For the text-containing cell, return its midpoint in (x, y) coordinate format. 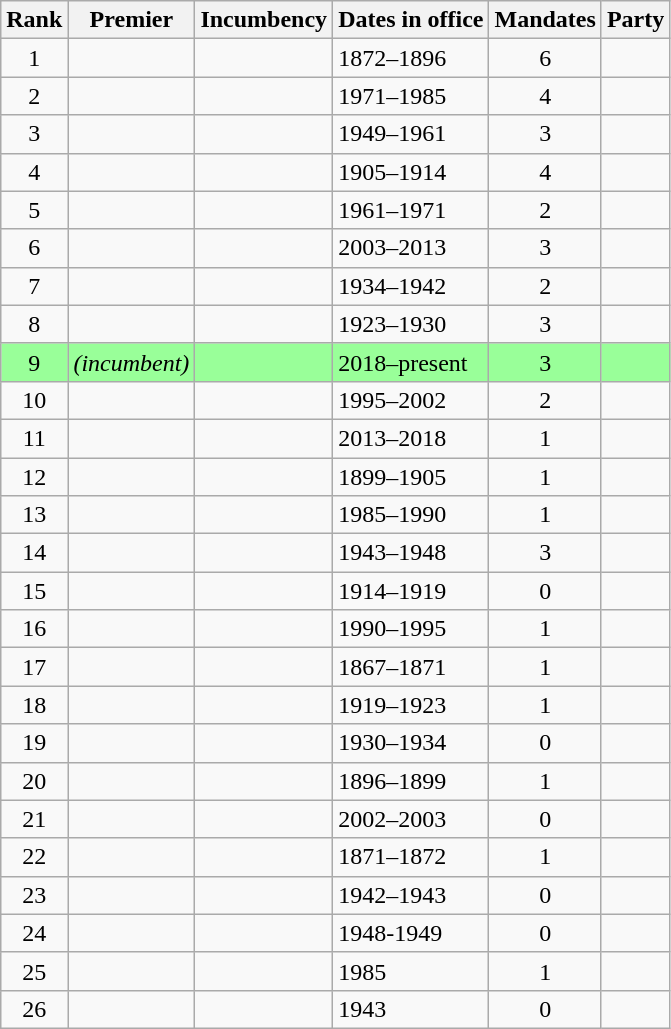
Premier (132, 20)
23 (34, 895)
1985–1990 (411, 515)
18 (34, 705)
21 (34, 819)
2003–2013 (411, 248)
8 (34, 324)
1914–1919 (411, 591)
22 (34, 857)
Dates in office (411, 20)
1961–1971 (411, 210)
(incumbent) (132, 362)
20 (34, 781)
1943–1948 (411, 553)
15 (34, 591)
26 (34, 1009)
1971–1985 (411, 96)
1985 (411, 971)
1899–1905 (411, 477)
5 (34, 210)
7 (34, 286)
24 (34, 933)
2018–present (411, 362)
1905–1914 (411, 172)
14 (34, 553)
Incumbency (264, 20)
10 (34, 400)
1948-1949 (411, 933)
16 (34, 629)
1919–1923 (411, 705)
1871–1872 (411, 857)
1995–2002 (411, 400)
2002–2003 (411, 819)
1942–1943 (411, 895)
2013–2018 (411, 438)
1896–1899 (411, 781)
Party (635, 20)
1930–1934 (411, 743)
1990–1995 (411, 629)
1949–1961 (411, 134)
25 (34, 971)
Mandates (545, 20)
1923–1930 (411, 324)
12 (34, 477)
11 (34, 438)
Rank (34, 20)
1872–1896 (411, 58)
17 (34, 667)
1943 (411, 1009)
1867–1871 (411, 667)
9 (34, 362)
1934–1942 (411, 286)
19 (34, 743)
13 (34, 515)
